Scan for the cell matching the given text and deliver its (X, Y) coordinate at center. 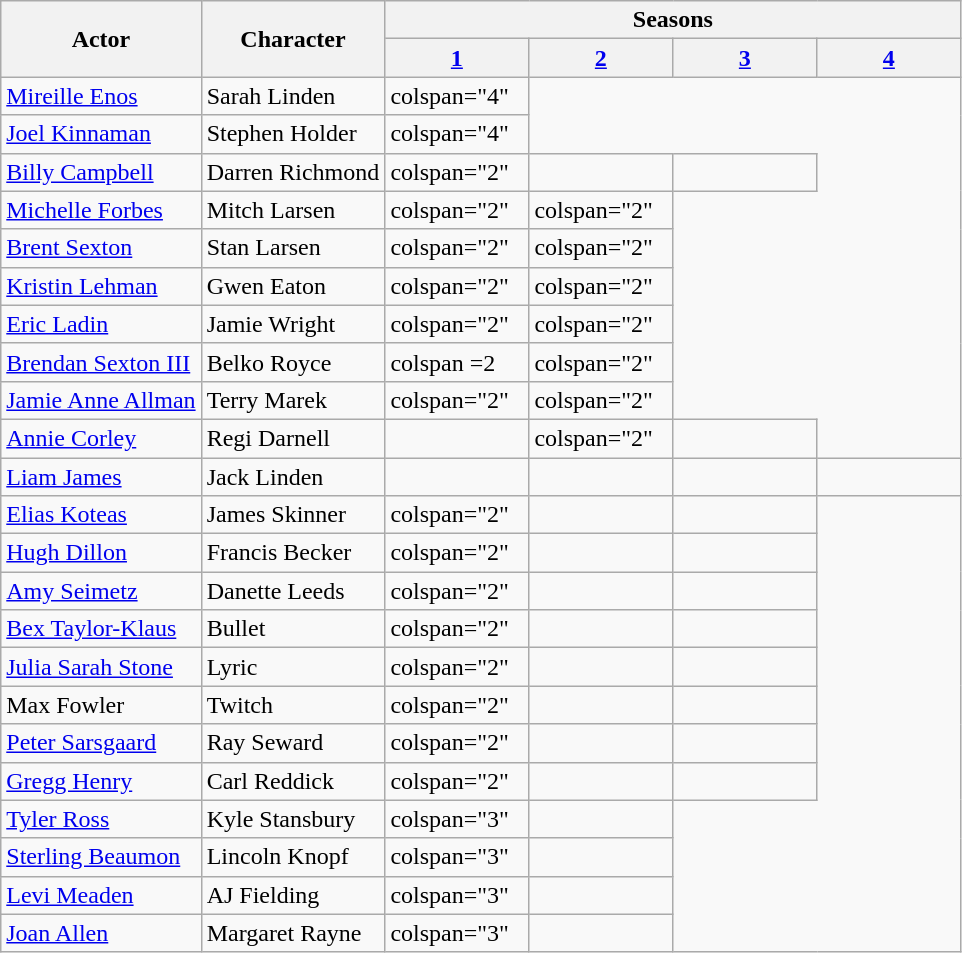
Darren Richmond (293, 172)
Joel Kinnaman (101, 134)
Elias Koteas (101, 515)
Bex Taylor-Klaus (101, 629)
Carl Reddick (293, 781)
Lyric (293, 667)
Danette Leeds (293, 591)
3 (745, 58)
colspan =2 (457, 362)
Mitch Larsen (293, 210)
Actor (101, 39)
Seasons (673, 20)
Hugh Dillon (101, 553)
Julia Sarah Stone (101, 667)
Bullet (293, 629)
Joan Allen (101, 933)
Ray Seward (293, 743)
4 (889, 58)
James Skinner (293, 515)
2 (601, 58)
Levi Meaden (101, 895)
Regi Darnell (293, 438)
Tyler Ross (101, 819)
Jack Linden (293, 477)
Gregg Henry (101, 781)
Eric Ladin (101, 324)
Stan Larsen (293, 248)
Billy Campbell (101, 172)
Francis Becker (293, 553)
AJ Fielding (293, 895)
Amy Seimetz (101, 591)
Liam James (101, 477)
Stephen Holder (293, 134)
Brendan Sexton III (101, 362)
Jamie Anne Allman (101, 400)
Max Fowler (101, 705)
Annie Corley (101, 438)
Sterling Beaumon (101, 857)
1 (457, 58)
Lincoln Knopf (293, 857)
Jamie Wright (293, 324)
Kyle Stansbury (293, 819)
Twitch (293, 705)
Mireille Enos (101, 96)
Michelle Forbes (101, 210)
Terry Marek (293, 400)
Kristin Lehman (101, 286)
Character (293, 39)
Belko Royce (293, 362)
Peter Sarsgaard (101, 743)
Sarah Linden (293, 96)
Margaret Rayne (293, 933)
Gwen Eaton (293, 286)
Brent Sexton (101, 248)
